Search for the cell housing the specified text and yield its [x, y] center coordinate. 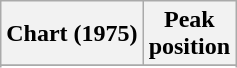
Peak position [189, 34]
Chart (1975) [72, 34]
